Pinpoint the cell where the given text exists, returning its (x, y) midpoint coordinate. 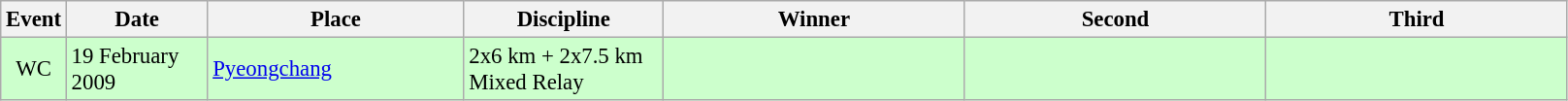
Event (34, 19)
2x6 km + 2x7.5 km Mixed Relay (564, 70)
Place (336, 19)
Date (137, 19)
Third (1417, 19)
Discipline (564, 19)
Pyeongchang (336, 70)
WC (34, 70)
Winner (815, 19)
19 February 2009 (137, 70)
Second (1116, 19)
